Provide the [x, y] coordinate of the cell's center where the given text is located.  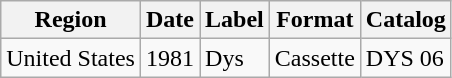
Dys [235, 58]
United States [71, 58]
DYS 06 [406, 58]
Region [71, 20]
Format [314, 20]
1981 [170, 58]
Catalog [406, 20]
Cassette [314, 58]
Date [170, 20]
Label [235, 20]
